Scan for the cell matching the given text and deliver its (X, Y) coordinate at center. 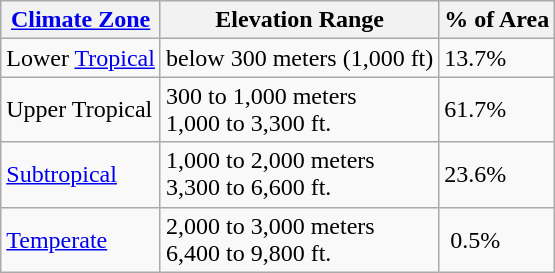
1,000 to 2,000 meters3,300 to 6,600 ft. (299, 174)
Upper Tropical (81, 110)
13.7% (497, 58)
% of Area (497, 20)
23.6% (497, 174)
61.7% (497, 110)
0.5% (497, 240)
300 to 1,000 meters1,000 to 3,300 ft. (299, 110)
Subtropical (81, 174)
Elevation Range (299, 20)
2,000 to 3,000 meters6,400 to 9,800 ft. (299, 240)
Temperate (81, 240)
below 300 meters (1,000 ft) (299, 58)
Climate Zone (81, 20)
Lower Tropical (81, 58)
